From the cell containing the given text, extract its center point as [X, Y] coordinate. 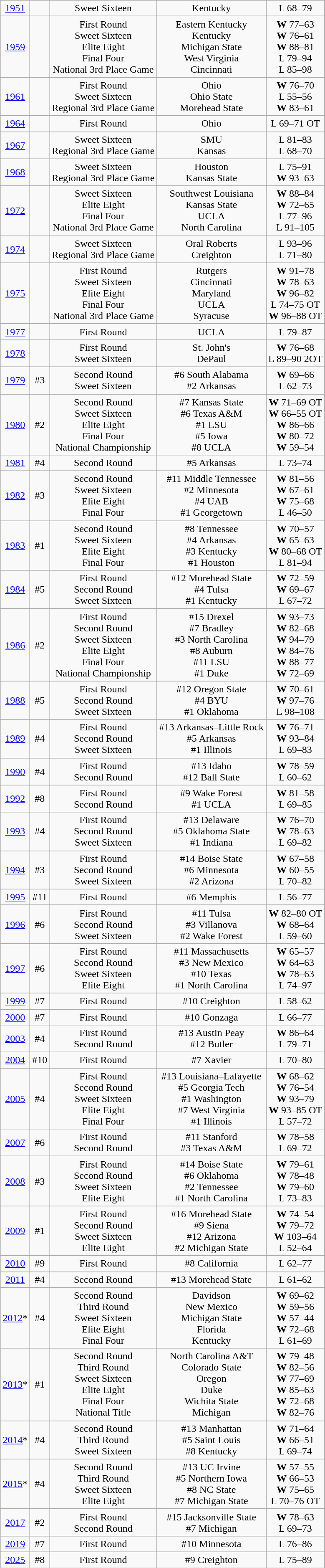
1997 [15, 968]
UCLA [212, 332]
Davidson New MexicoMichigan StateFloridaKentucky [212, 1318]
First RoundSweet SixteenRegional 3rd Place Game [103, 96]
W 77–63W 76–61W 88–81L 79–94L 85–98 [295, 47]
#11 Tulsa#3 Villanova#2 Wake Forest [212, 924]
W 70–57W 65–63W 80–68 OTL 81–94 [295, 545]
2010 [15, 1264]
2017 [15, 1522]
#15 Jacksonville State#7 Michigan [212, 1522]
2003 [15, 1039]
#8 California [212, 1264]
Eastern KentuckyKentuckyMichigan StateWest VirginiaCincinnati [212, 47]
L 73–74 [295, 463]
#14 Boise State#6 Oklahoma#2 Tennessee#1 North Carolina [212, 1181]
1989 [15, 739]
#12 Oregon State#4 BYU#1 Oklahoma [212, 700]
1961 [15, 96]
#10 Minnesota [212, 1544]
W 81–58L 69–85 [295, 798]
#9 Wake Forest#1 UCLA [212, 798]
1993 [15, 831]
#7 Xavier [212, 1060]
W 78–63L 69–73 [295, 1522]
1982 [15, 496]
2005 [15, 1099]
SMUKansas [212, 145]
#13 UC Irvine#5 Northern Iowa#8 NC State#7 Michigan State [212, 1484]
1959 [15, 47]
#13 Delaware#5 Oklahoma State#1 Indiana [212, 831]
2015* [15, 1484]
1974 [15, 249]
1975 [15, 293]
W 57–55 W 66–53 W 75–65 L 70–76 OT [295, 1484]
1979 [15, 380]
#9 [40, 1264]
1994 [15, 870]
W 76–71W 93–84L 69–83 [295, 739]
First RoundSecond RoundSweet SixteenElite EightFinal FourNational Championship [103, 645]
1988 [15, 700]
Sweet Sixteen [103, 8]
Second RoundThird RoundSweet Sixteen [103, 1440]
Sweet SixteenElite EightFinal FourNational 3rd Place Game [103, 210]
Kentucky [212, 8]
1983 [15, 545]
#13 Austin Peay#12 Butler [212, 1039]
#11 Massachusetts#3 New Mexico#10 Texas#1 North Carolina [212, 968]
L 62–77 [295, 1264]
1996 [15, 924]
#14 Boise State#6 Minnesota#2 Arizona [212, 870]
#10 Creighton [212, 1001]
#7 Kansas State#6 Texas A&M#1 LSU#5 Iowa#8 UCLA [212, 425]
#13 Manhattan#5 Saint Louis#8 Kentucky [212, 1440]
W 78–58L 69–72 [295, 1142]
1981 [15, 463]
RutgersCincinnatiMarylandUCLASyracuse [212, 293]
L 61–62 [295, 1279]
HoustonKansas State [212, 172]
2009 [15, 1231]
W 76–70W 78–63L 69–82 [295, 831]
2007 [15, 1142]
Second RoundThird RoundSweet SixteenElite Eight [103, 1484]
#10 Gonzaga [212, 1017]
W 69–62 W 59–56 W 57–44 W 72–68 L 61–69 [295, 1318]
L 76–86 [295, 1544]
W 81–56W 67–61W 75–68L 46–50 [295, 496]
2004 [15, 1060]
W 65–57W 64–63W 78–63L 74–97 [295, 968]
1968 [15, 172]
2000 [15, 1017]
L 79–87 [295, 332]
W 79–61W 78–48W 79–60L 73–83 [295, 1181]
W 76–68L 89–90 2OT [295, 353]
#13 Morehead State [212, 1279]
1986 [15, 645]
2014* [15, 1440]
1964 [15, 124]
#15 Drexel#7 Bradley#3 North Carolina#8 Auburn#11 LSU#1 Duke [212, 645]
#13 Louisiana–Lafayette#5 Georgia Tech#1 Washington#7 West Virginia#1 Illinois [212, 1099]
W 67–58W 60–55L 70–82 [295, 870]
W 76–70L 55–56W 83–61 [295, 96]
1967 [15, 145]
L 75–91W 93–63 [295, 172]
1990 [15, 772]
#16 Morehead State#9 Siena#12 Arizona#2 Michigan State [212, 1231]
1978 [15, 353]
Oral RobertsCreighton [212, 249]
W 93–73W 82–68W 94–79W 84–76W 88–77W 72–69 [295, 645]
#8 Tennessee#4 Arkansas#3 Kentucky#1 Houston [212, 545]
#11 Middle Tennessee#2 Minnesota#4 UAB#1 Georgetown [212, 496]
#9 Creighton [212, 1560]
Southwest LouisianaKansas StateUCLANorth Carolina [212, 210]
L 81–83L 68–70 [295, 145]
L 75–89 [295, 1560]
L 66–77 [295, 1017]
W 70–61W 97–76L 98–108 [295, 700]
L 70–80 [295, 1060]
North Carolina A&T Colorado StateOregonDukeWichita StateMichigan [212, 1385]
#5 Arkansas [212, 463]
L 58–62 [295, 1001]
Second RoundSweet Sixteen [103, 380]
W 82–80 OTW 68–64L 59–60 [295, 924]
2012* [15, 1318]
#13 Idaho#12 Ball State [212, 772]
W 91–78W 78–63W 96–82L 74–75 OTW 96–88 OT [295, 293]
L 68–79 [295, 8]
W 68–62W 76–54W 93–79W 93–85 OTL 57–72 [295, 1099]
1980 [15, 425]
#12 Morehead State#4 Tulsa#1 Kentucky [212, 590]
1984 [15, 590]
#11 Stanford#3 Texas A&M [212, 1142]
#11 [40, 897]
#6 South Alabama#2 Arkansas [212, 380]
First RoundSecond RoundSweet SixteenElite EightFinal Four [103, 1099]
1995 [15, 897]
Second RoundThird RoundSweet Sixteen Elite Eight Final Four [103, 1318]
W 71–64 W 66–51 L 69–74 [295, 1440]
#10 [40, 1060]
L 93–96L 71–80 [295, 249]
1977 [15, 332]
2013* [15, 1385]
Second RoundThird RoundSweet Sixteen Elite Eight Final Four National Title [103, 1385]
#6 Memphis [212, 897]
#13 Arkansas–Little Rock#5 Arkansas#1 Illinois [212, 739]
L 69–71 OT [295, 124]
W 78–59L 60–62 [295, 772]
2011 [15, 1279]
W 69–66L 62–73 [295, 380]
L 56–77 [295, 897]
2025 [15, 1560]
Ohio [212, 124]
2019 [15, 1544]
1999 [15, 1001]
W 72–59W 69–67L 67–72 [295, 590]
1951 [15, 8]
Second RoundSweet SixteenElite EightFinal FourNational Championship [103, 425]
W 86–64L 79–71 [295, 1039]
First RoundSweet Sixteen [103, 353]
2008 [15, 1181]
OhioOhio StateMorehead State [212, 96]
W 71–69 OTW 66–55 OTW 86–66W 80–72W 59–54 [295, 425]
W 79–48 W 82–56 W 77–69 W 85–63 W 72–68 W 82–76 [295, 1385]
St. John'sDePaul [212, 353]
1992 [15, 798]
W 88–84W 72–65L 77–96L 91–105 [295, 210]
W 74–54W 79–72W 103–64L 52–64 [295, 1231]
1972 [15, 210]
